Capture the cell that displays the provided text and extract its [x, y] central coordinate. 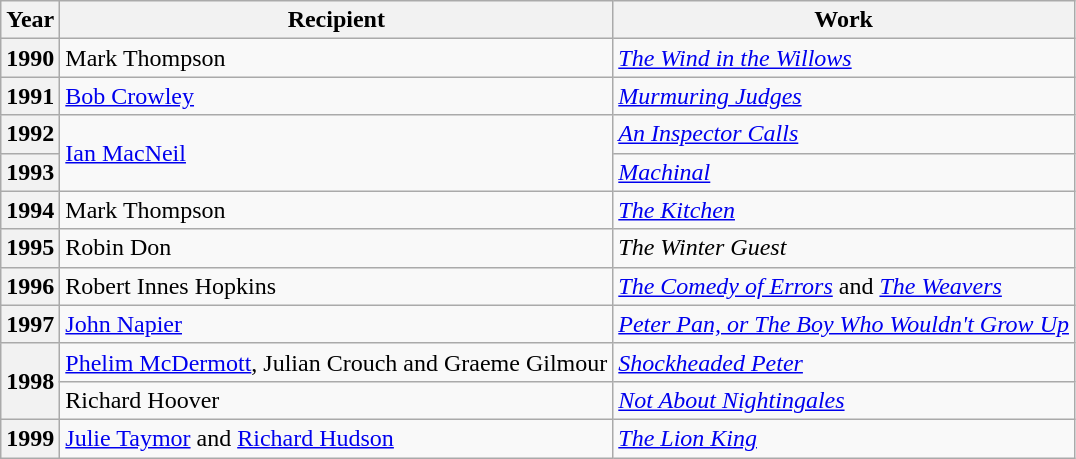
Julie Taymor and Richard Hudson [336, 438]
Bob Crowley [336, 96]
The Winter Guest [844, 248]
The Kitchen [844, 210]
Year [30, 20]
1993 [30, 172]
Recipient [336, 20]
1999 [30, 438]
1995 [30, 248]
The Comedy of Errors and The Weavers [844, 286]
Machinal [844, 172]
Ian MacNeil [336, 153]
Work [844, 20]
Richard Hoover [336, 400]
The Wind in the Willows [844, 58]
1998 [30, 381]
Shockheaded Peter [844, 362]
Murmuring Judges [844, 96]
1990 [30, 58]
1991 [30, 96]
Robert Innes Hopkins [336, 286]
The Lion King [844, 438]
1996 [30, 286]
Peter Pan, or The Boy Who Wouldn't Grow Up [844, 324]
1992 [30, 134]
Not About Nightingales [844, 400]
Robin Don [336, 248]
1997 [30, 324]
1994 [30, 210]
John Napier [336, 324]
An Inspector Calls [844, 134]
Phelim McDermott, Julian Crouch and Graeme Gilmour [336, 362]
